Output the [X, Y] coordinate of the center of the cell containing the given text.  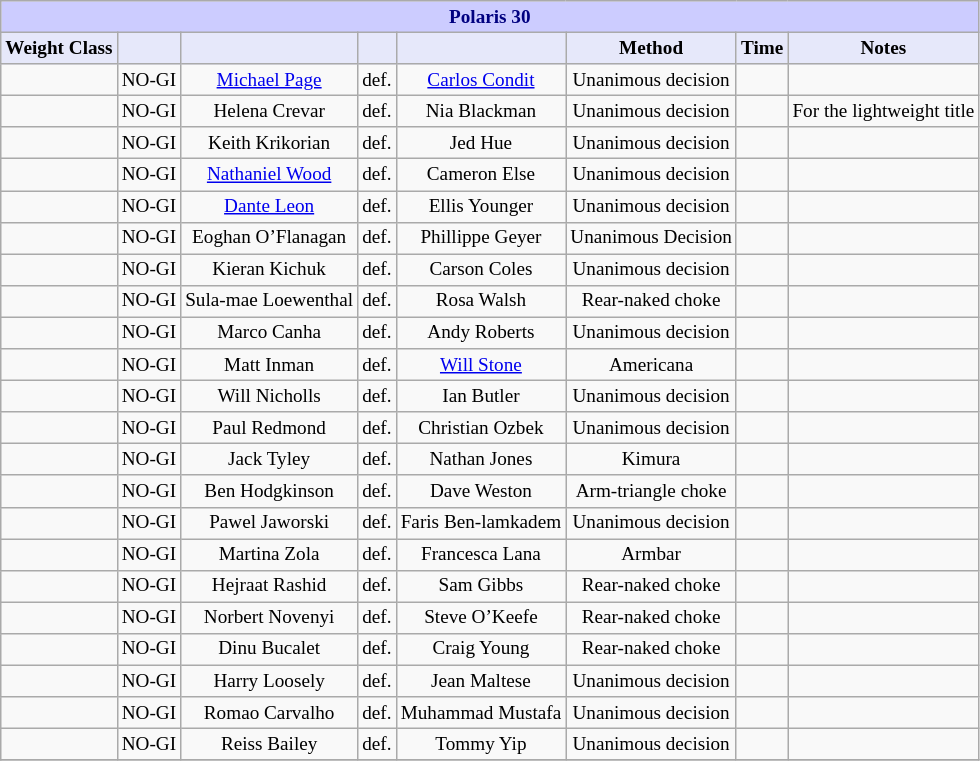
Matt Inman [270, 365]
Ellis Younger [481, 206]
For the lightweight title [884, 111]
Romao Carvalho [270, 713]
Muhammad Mustafa [481, 713]
Craig Young [481, 649]
Method [652, 48]
Kimura [652, 460]
Reiss Bailey [270, 744]
Helena Crevar [270, 111]
Notes [884, 48]
Nathaniel Wood [270, 175]
Michael Page [270, 80]
Dinu Bucalet [270, 649]
Ian Butler [481, 396]
Will Stone [481, 365]
Will Nicholls [270, 396]
Harry Loosely [270, 681]
Kieran Kichuk [270, 270]
Carson Coles [481, 270]
Steve O’Keefe [481, 618]
Andy Roberts [481, 333]
Jed Hue [481, 143]
Carlos Condit [481, 80]
Sam Gibbs [481, 586]
Marco Canha [270, 333]
Time [762, 48]
Cameron Else [481, 175]
Armbar [652, 554]
Keith Krikorian [270, 143]
Weight Class [59, 48]
Pawel Jaworski [270, 523]
Arm-triangle choke [652, 491]
Martina Zola [270, 554]
Tommy Yip [481, 744]
Ben Hodgkinson [270, 491]
Norbert Novenyi [270, 618]
Sula-mae Loewenthal [270, 301]
Americana [652, 365]
Dante Leon [270, 206]
Paul Redmond [270, 428]
Dave Weston [481, 491]
Hejraat Rashid [270, 586]
Christian Ozbek [481, 428]
Eoghan O’Flanagan [270, 238]
Rosa Walsh [481, 301]
Francesca Lana [481, 554]
Unanimous Decision [652, 238]
Jack Tyley [270, 460]
Polaris 30 [490, 17]
Nia Blackman [481, 111]
Jean Maltese [481, 681]
Phillippe Geyer [481, 238]
Nathan Jones [481, 460]
Faris Ben-lamkadem [481, 523]
